Locate the cell with the specified text and output its (X, Y) center coordinate. 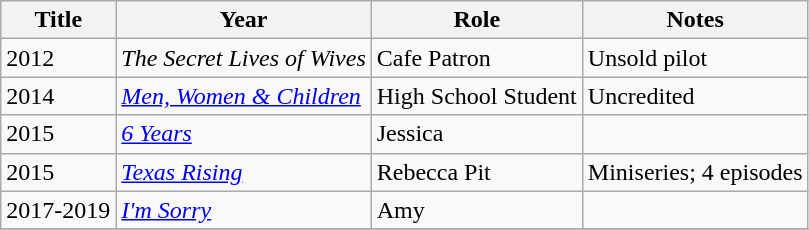
Miniseries; 4 episodes (695, 172)
Rebecca Pit (476, 172)
2017-2019 (58, 210)
High School Student (476, 96)
Role (476, 20)
Men, Women & Children (244, 96)
Cafe Patron (476, 58)
Jessica (476, 134)
Title (58, 20)
Texas Rising (244, 172)
2012 (58, 58)
Uncredited (695, 96)
Notes (695, 20)
I'm Sorry (244, 210)
The Secret Lives of Wives (244, 58)
2014 (58, 96)
Amy (476, 210)
6 Years (244, 134)
Unsold pilot (695, 58)
Year (244, 20)
